Determine the (x, y) coordinate at the center of the cell enclosing the given text.  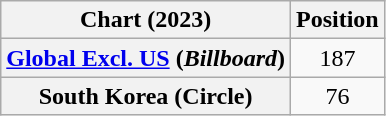
187 (338, 58)
South Korea (Circle) (146, 96)
Chart (2023) (146, 20)
Global Excl. US (Billboard) (146, 58)
76 (338, 96)
Position (338, 20)
